Provide the (x, y) coordinate of the cell's center where the given text is located.  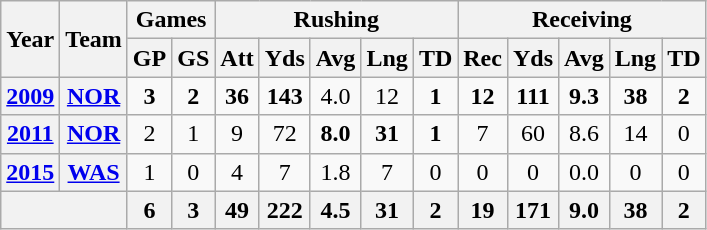
49 (237, 210)
36 (237, 96)
Rushing (336, 20)
9 (237, 134)
GP (149, 58)
4 (237, 172)
72 (284, 134)
Year (30, 39)
Rec (483, 58)
60 (532, 134)
GS (194, 58)
143 (284, 96)
9.3 (584, 96)
171 (532, 210)
Team (94, 39)
WAS (94, 172)
2015 (30, 172)
8.6 (584, 134)
9.0 (584, 210)
4.0 (336, 96)
222 (284, 210)
4.5 (336, 210)
1.8 (336, 172)
2011 (30, 134)
111 (532, 96)
Games (170, 20)
14 (635, 134)
Receiving (582, 20)
19 (483, 210)
Att (237, 58)
6 (149, 210)
2009 (30, 96)
8.0 (336, 134)
0.0 (584, 172)
